Determine the [X, Y] coordinate at the center of the cell enclosing the given text.  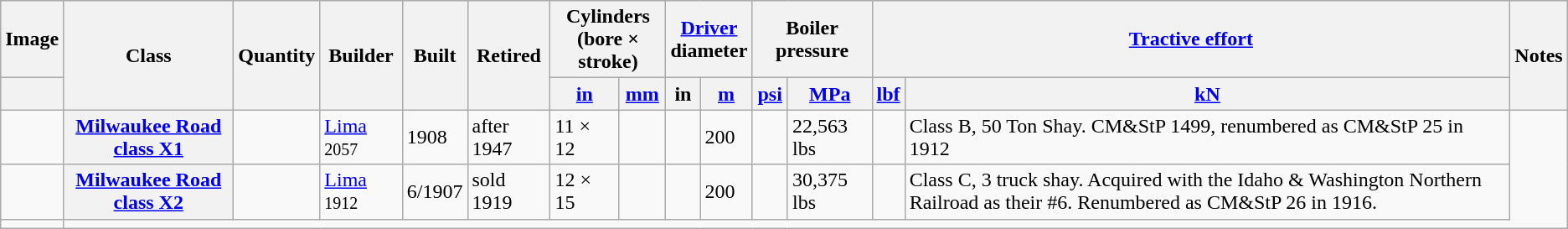
1908 [435, 138]
11 × 12 [585, 138]
Boiler pressure [812, 39]
Lima 2057 [361, 138]
Tractive effort [1191, 39]
Retired [509, 55]
Lima 1912 [361, 191]
m [726, 94]
Cylinders(bore × stroke) [608, 39]
Driverdiameter [709, 39]
6/1907 [435, 191]
Milwaukee Road class X2 [149, 191]
kN [1208, 94]
after 1947 [509, 138]
12 × 15 [585, 191]
Quantity [276, 55]
Class [149, 55]
Notes [1539, 55]
MPa [829, 94]
lbf [888, 94]
30,375 lbs [829, 191]
Milwaukee Road class X1 [149, 138]
Class C, 3 truck shay. Acquired with the Idaho & Washington Northern Railroad as their #6. Renumbered as CM&StP 26 in 1916. [1208, 191]
Builder [361, 55]
Image [32, 39]
sold 1919 [509, 191]
psi [770, 94]
mm [642, 94]
22,563 lbs [829, 138]
Built [435, 55]
Class B, 50 Ton Shay. CM&StP 1499, renumbered as CM&StP 25 in 1912 [1208, 138]
